Provide the [X, Y] coordinate of the cell's center where the given text is located.  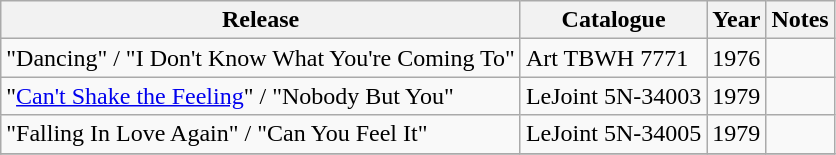
Year [736, 20]
"Falling In Love Again" / "Can You Feel It" [261, 134]
Catalogue [613, 20]
LeJoint 5N-34005 [613, 134]
Release [261, 20]
"Dancing" / "I Don't Know What You're Coming To" [261, 58]
LeJoint 5N-34003 [613, 96]
1976 [736, 58]
"Can't Shake the Feeling" / "Nobody But You" [261, 96]
Art TBWH 7771 [613, 58]
Notes [800, 20]
